Extract the (x, y) coordinate from the center of the cell holding the provided text.  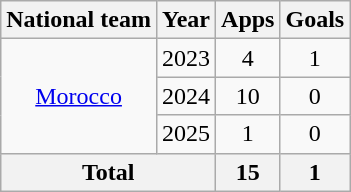
4 (248, 58)
2023 (186, 58)
Morocco (79, 96)
Goals (315, 20)
2025 (186, 134)
2024 (186, 96)
Apps (248, 20)
10 (248, 96)
Year (186, 20)
National team (79, 20)
Total (108, 172)
15 (248, 172)
